Locate the cell with the specified text and output its [x, y] center coordinate. 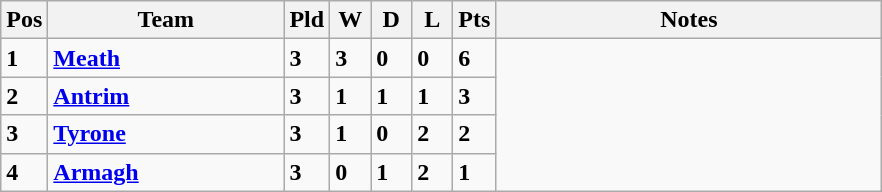
Antrim [166, 96]
D [392, 20]
Pos [24, 20]
6 [474, 58]
W [350, 20]
Meath [166, 58]
Tyrone [166, 134]
Team [166, 20]
Pld [307, 20]
Notes [689, 20]
L [432, 20]
4 [24, 172]
Armagh [166, 172]
Pts [474, 20]
